Output the (X, Y) coordinate of the center of the cell containing the given text.  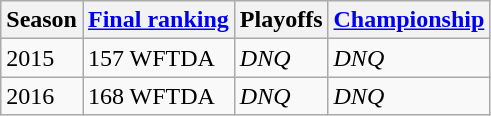
Playoffs (281, 20)
168 WFTDA (158, 96)
Final ranking (158, 20)
Championship (409, 20)
Season (42, 20)
2015 (42, 58)
2016 (42, 96)
157 WFTDA (158, 58)
